Capture the cell that displays the provided text and extract its (x, y) central coordinate. 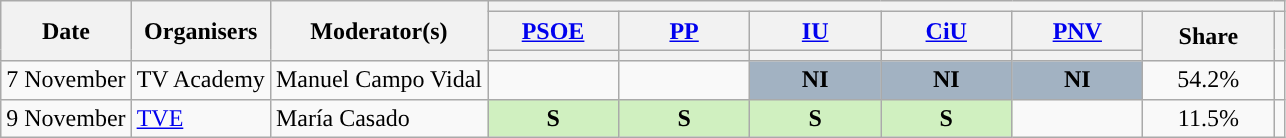
Moderator(s) (378, 31)
CiU (946, 31)
PSOE (554, 31)
PP (684, 31)
TVE (200, 118)
María Casado (378, 118)
PNV (1078, 31)
Organisers (200, 31)
TV Academy (200, 80)
Share (1208, 36)
11.5% (1208, 118)
Manuel Campo Vidal (378, 80)
IU (816, 31)
7 November (66, 80)
54.2% (1208, 80)
Date (66, 31)
9 November (66, 118)
